Return (x, y) of the center of cell containing provided text 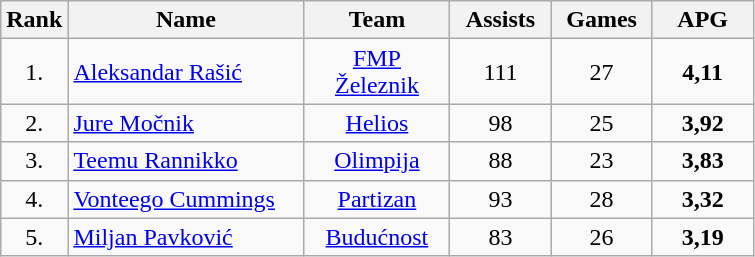
93 (500, 199)
3,92 (702, 123)
3. (34, 161)
2. (34, 123)
Jure Močnik (186, 123)
3,19 (702, 237)
4. (34, 199)
Miljan Pavković (186, 237)
Helios (377, 123)
Name (186, 20)
Partizan (377, 199)
Team (377, 20)
3,32 (702, 199)
FMP Železnik (377, 72)
Budućnost (377, 237)
27 (602, 72)
88 (500, 161)
1. (34, 72)
3,83 (702, 161)
98 (500, 123)
4,11 (702, 72)
Aleksandar Rašić (186, 72)
Olimpija (377, 161)
5. (34, 237)
Games (602, 20)
Teemu Rannikko (186, 161)
Vonteego Cummings (186, 199)
Assists (500, 20)
APG (702, 20)
83 (500, 237)
28 (602, 199)
26 (602, 237)
25 (602, 123)
23 (602, 161)
111 (500, 72)
Rank (34, 20)
